Return [X, Y] of the center of cell containing provided text 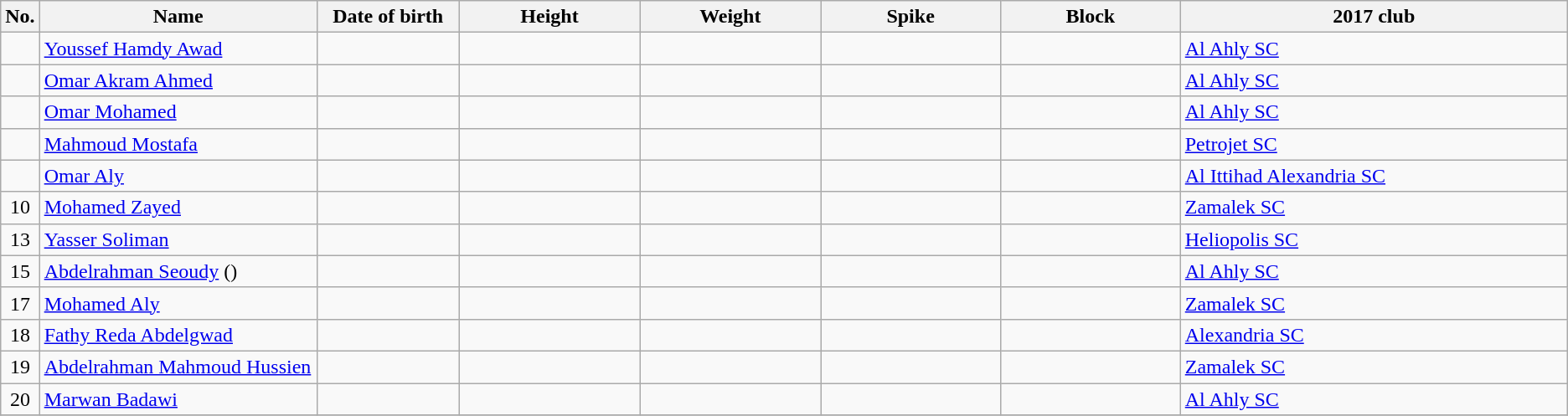
Omar Aly [178, 176]
Omar Akram Ahmed [178, 80]
Mohamed Zayed [178, 208]
Omar Mohamed [178, 112]
Heliopolis SC [1374, 239]
Spike [911, 17]
Alexandria SC [1374, 335]
Petrojet SC [1374, 144]
Date of birth [388, 17]
2017 club [1374, 17]
Name [178, 17]
Block [1091, 17]
No. [20, 17]
10 [20, 208]
Yasser Soliman [178, 239]
Abdelrahman Mahmoud Hussien [178, 367]
15 [20, 271]
Mohamed Aly [178, 303]
Fathy Reda Abdelgwad [178, 335]
18 [20, 335]
Abdelrahman Seoudy () [178, 271]
Mahmoud Mostafa [178, 144]
Al Ittihad Alexandria SC [1374, 176]
17 [20, 303]
Height [549, 17]
19 [20, 367]
13 [20, 239]
20 [20, 399]
Youssef Hamdy Awad [178, 49]
Marwan Badawi [178, 399]
Weight [730, 17]
